For the text-containing cell, return its midpoint in (X, Y) coordinate format. 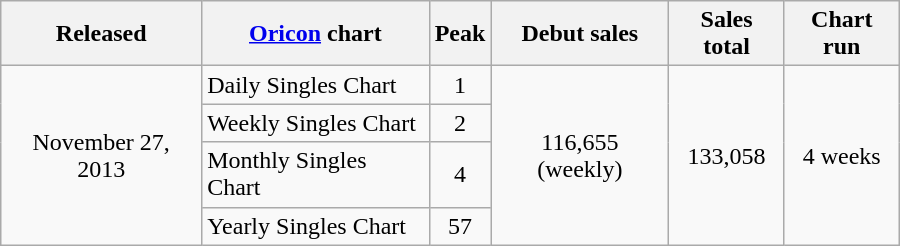
Weekly Singles Chart (316, 123)
Sales total (726, 34)
Daily Singles Chart (316, 85)
Peak (460, 34)
57 (460, 226)
Oricon chart (316, 34)
Monthly Singles Chart (316, 174)
Released (102, 34)
Chart run (842, 34)
1 (460, 85)
Debut sales (580, 34)
4 (460, 174)
2 (460, 123)
133,058 (726, 156)
116,655 (weekly) (580, 156)
4 weeks (842, 156)
Yearly Singles Chart (316, 226)
November 27, 2013 (102, 156)
